Return (X, Y) of the center of cell containing provided text 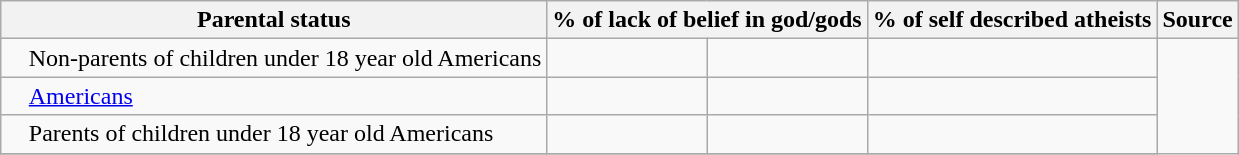
Source (1198, 20)
Americans (274, 96)
% of self described atheists (1012, 20)
Parents of children under 18 year old Americans (274, 134)
Parental status (274, 20)
Non-parents of children under 18 year old Americans (274, 58)
% of lack of belief in god/gods (707, 20)
